Capture the cell that displays the provided text and extract its (x, y) central coordinate. 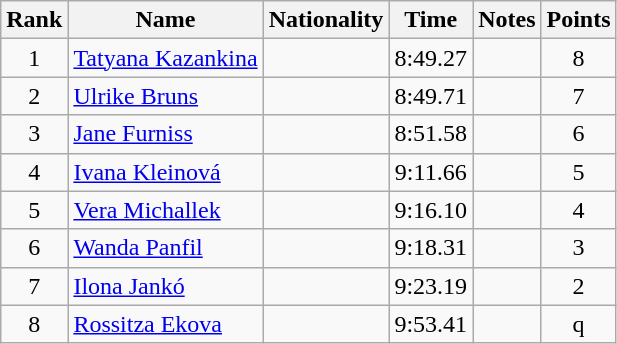
9:18.31 (431, 248)
Time (431, 20)
Notes (507, 20)
8:49.27 (431, 58)
9:16.10 (431, 210)
8:51.58 (431, 134)
q (578, 324)
9:23.19 (431, 286)
Tatyana Kazankina (166, 58)
Nationality (326, 20)
Ilona Jankó (166, 286)
Ivana Kleinová (166, 172)
Points (578, 20)
8:49.71 (431, 96)
Jane Furniss (166, 134)
9:53.41 (431, 324)
1 (34, 58)
Vera Michallek (166, 210)
9:11.66 (431, 172)
Rank (34, 20)
Ulrike Bruns (166, 96)
Wanda Panfil (166, 248)
Name (166, 20)
Rossitza Ekova (166, 324)
